Extract the [x, y] coordinate from the center of the cell holding the provided text.  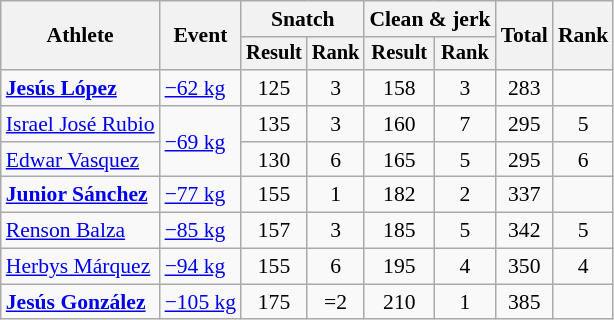
−85 kg [201, 231]
−69 kg [201, 142]
Junior Sánchez [80, 195]
7 [464, 124]
342 [524, 231]
2 [464, 195]
−105 kg [201, 302]
−77 kg [201, 195]
185 [399, 231]
Jesús González [80, 302]
Israel José Rubio [80, 124]
385 [524, 302]
125 [274, 88]
165 [399, 160]
157 [274, 231]
210 [399, 302]
195 [399, 267]
130 [274, 160]
=2 [336, 302]
175 [274, 302]
160 [399, 124]
Jesús López [80, 88]
Herbys Márquez [80, 267]
Edwar Vasquez [80, 160]
283 [524, 88]
182 [399, 195]
Renson Balza [80, 231]
−94 kg [201, 267]
135 [274, 124]
350 [524, 267]
Snatch [302, 19]
158 [399, 88]
Event [201, 36]
337 [524, 195]
Clean & jerk [430, 19]
Total [524, 36]
Athlete [80, 36]
−62 kg [201, 88]
